Determine the [x, y] coordinate at the center of the cell enclosing the given text.  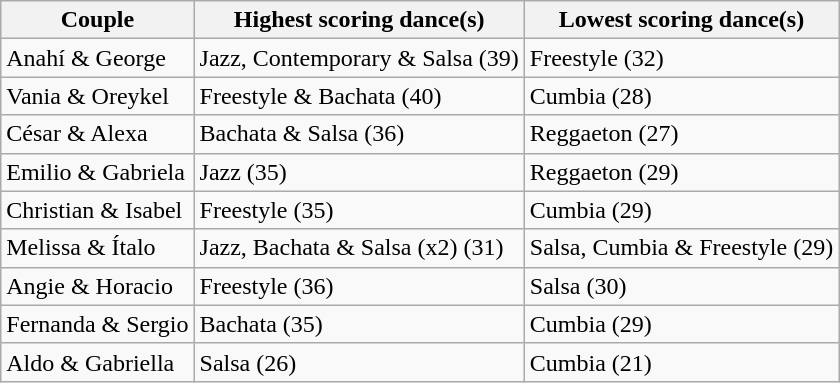
Fernanda & Sergio [98, 324]
Melissa & Ítalo [98, 248]
Reggaeton (27) [681, 134]
Emilio & Gabriela [98, 172]
Salsa (30) [681, 286]
Freestyle (32) [681, 58]
Vania & Oreykel [98, 96]
Lowest scoring dance(s) [681, 20]
Jazz, Bachata & Salsa (x2) (31) [359, 248]
Jazz (35) [359, 172]
Freestyle (35) [359, 210]
Freestyle (36) [359, 286]
Aldo & Gabriella [98, 362]
Bachata & Salsa (36) [359, 134]
Christian & Isabel [98, 210]
Angie & Horacio [98, 286]
Bachata (35) [359, 324]
Salsa, Cumbia & Freestyle (29) [681, 248]
Highest scoring dance(s) [359, 20]
Freestyle & Bachata (40) [359, 96]
Reggaeton (29) [681, 172]
César & Alexa [98, 134]
Cumbia (28) [681, 96]
Jazz, Contemporary & Salsa (39) [359, 58]
Anahí & George [98, 58]
Cumbia (21) [681, 362]
Couple [98, 20]
Salsa (26) [359, 362]
